Output the (x, y) coordinate of the center of the cell containing the given text.  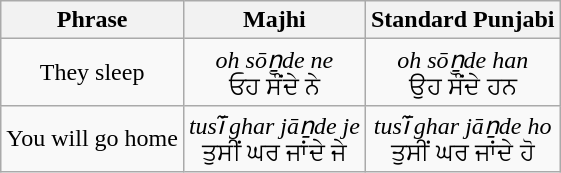
They sleep (92, 72)
tusī̃ ghar jāṉde hoਤੁਸੀਂ ਘਰ ਜਾਂਦੇ ਹੋ (462, 138)
oh sōṉde hanਉਹ ਸੌਂਦੇ ਹਨ (462, 72)
Majhi (274, 20)
You will go home (92, 138)
tusī̃ ghar jāṉde jeਤੁਸੀਂ ਘਰ ਜਾਂਦੇ ਜੇ (274, 138)
oh sōṉde neਓਹ ਸੌਂਦੇ ਨੇ (274, 72)
Phrase (92, 20)
Standard Punjabi (462, 20)
